Pinpoint the cell where the given text exists, returning its (X, Y) midpoint coordinate. 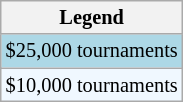
$25,000 tournaments (92, 51)
$10,000 tournaments (92, 85)
Legend (92, 17)
